Output the [x, y] coordinate of the center of the cell containing the given text.  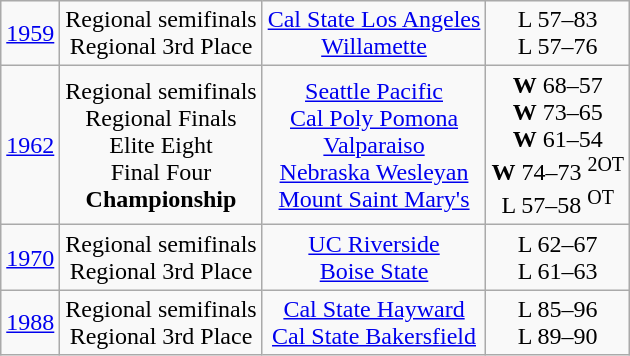
W 68–57W 73–65W 61–54W 74–73 2OTL 57–58 OT [558, 146]
L 85–96L 89–90 [558, 322]
1988 [30, 322]
1962 [30, 146]
UC RiversideBoise State [374, 258]
Seattle PacificCal Poly PomonaValparaisoNebraska WesleyanMount Saint Mary's [374, 146]
1959 [30, 34]
L 62–67L 61–63 [558, 258]
Cal State HaywardCal State Bakersfield [374, 322]
Cal State Los AngelesWillamette [374, 34]
1970 [30, 258]
L 57–83L 57–76 [558, 34]
Regional semifinalsRegional FinalsElite EightFinal FourChampionship [161, 146]
